Return (X, Y) of the center of cell containing provided text 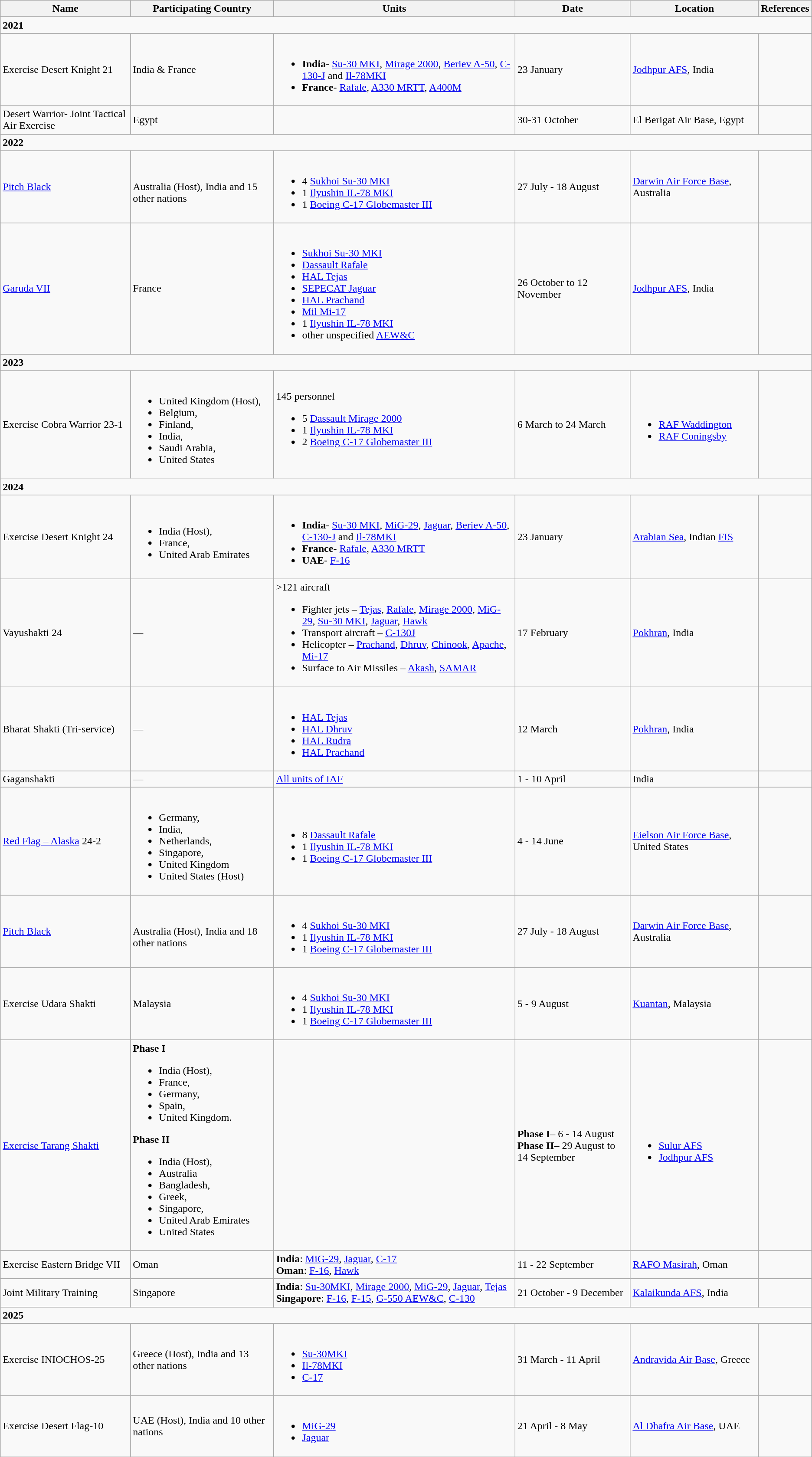
Sulur AFSJodhpur AFS (694, 1145)
1 - 10 April (573, 779)
UAE (Host), India and 10 other nations (202, 1426)
Exercise Cobra Warrior 23-1 (65, 424)
Su-30MKIIl-78MKIC-17 (394, 1360)
India- Su-30 MKI, MiG-29, Jaguar, Beriev A-50, C-130-J and Il-78MKIFrance- Rafale, A330 MRTTUAE- F-16 (394, 537)
HAL TejasHAL DhruvHAL RudraHAL Prachand (394, 728)
Desert Warrior- Joint Tactical Air Exercise (65, 120)
RAFO Masirah, Oman (694, 1264)
RAF WaddingtonRAF Coningsby (694, 424)
Participating Country (202, 9)
12 March (573, 728)
Singapore (202, 1293)
17 February (573, 633)
2025 (406, 1315)
5 - 9 August (573, 1004)
India: MiG-29, Jaguar, C-17Oman: F-16, Hawk (394, 1264)
Greece (Host), India and 13 other nations (202, 1360)
Germany,India,Netherlands,Singapore,United KingdomUnited States (Host) (202, 841)
2021 (406, 25)
Phase IIndia (Host),France,Germany,Spain,United Kingdom.Phase IIIndia (Host),AustraliaBangladesh,Greek,Singapore,United Arab EmiratesUnited States (202, 1145)
Bharat Shakti (Tri-service) (65, 728)
Andravida Air Base, Greece (694, 1360)
Date (573, 9)
India & France (202, 69)
Kuantan, Malaysia (694, 1004)
31 March - 11 April (573, 1360)
Units (394, 9)
Australia (Host), India and 15 other nations (202, 187)
India: Su-30MKI, Mirage 2000, MiG-29, Jaguar, TejasSingapore: F-16, F-15, G-550 AEW&C, C-130 (394, 1293)
2023 (406, 362)
Phase I– 6 - 14 AugustPhase II– 29 August to 14 September (573, 1145)
Malaysia (202, 1004)
Oman (202, 1264)
Exercise Desert Flag-10 (65, 1426)
30-31 October (573, 120)
Gaganshakti (65, 779)
Exercise Udara Shakti (65, 1004)
Garuda VII (65, 289)
Egypt (202, 120)
Exercise INIOCHOS-25 (65, 1360)
India- Su-30 MKI, Mirage 2000, Beriev A-50, C-130-J and Il-78MKIFrance- Rafale, A330 MRTT, A400M (394, 69)
Sukhoi Su-30 MKIDassault RafaleHAL TejasSEPECAT JaguarHAL PrachandMil Mi-171 Ilyushin IL-78 MKIother unspecified AEW&C (394, 289)
All units of IAF (394, 779)
Exercise Desert Knight 21 (65, 69)
France (202, 289)
11 - 22 September (573, 1264)
Arabian Sea, Indian FIS (694, 537)
Vayushakti 24 (65, 633)
8 Dassault Rafale1 Ilyushin IL-78 MKI1 Boeing C-17 Globemaster III (394, 841)
6 March to 24 March (573, 424)
India (Host),France,United Arab Emirates (202, 537)
MiG-29Jaguar (394, 1426)
Australia (Host), India and 18 other nations (202, 931)
El Berigat Air Base, Egypt (694, 120)
Kalaikunda AFS, India (694, 1293)
United Kingdom (Host),Belgium,Finland,India,Saudi Arabia,United States (202, 424)
21 October - 9 December (573, 1293)
2022 (406, 142)
4 - 14 June (573, 841)
Location (694, 9)
Name (65, 9)
Exercise Desert Knight 24 (65, 537)
Exercise Eastern Bridge VII (65, 1264)
References (785, 9)
Red Flag – Alaska 24-2 (65, 841)
Eielson Air Force Base, United States (694, 841)
Joint Military Training (65, 1293)
Al Dhafra Air Base, UAE (694, 1426)
2024 (406, 486)
145 personnel5 Dassault Mirage 20001 Ilyushin IL-78 MKI2 Boeing C-17 Globemaster III (394, 424)
26 October to 12 November (573, 289)
India (694, 779)
Exercise Tarang Shakti (65, 1145)
21 April - 8 May (573, 1426)
